Detect which cell encompasses the target text, then output its (X, Y) center coordinate. 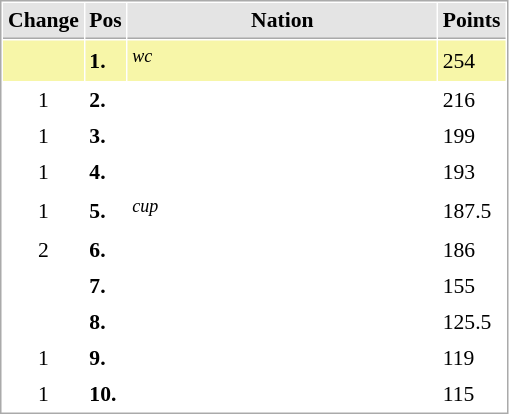
8. (106, 321)
2. (106, 99)
216 (472, 99)
199 (472, 135)
4. (106, 171)
6. (106, 249)
Change (44, 21)
9. (106, 357)
5. (106, 210)
10. (106, 393)
187.5 (472, 210)
Nation (282, 21)
cup (282, 210)
Points (472, 21)
193 (472, 171)
1. (106, 60)
wc (282, 60)
115 (472, 393)
Pos (106, 21)
3. (106, 135)
125.5 (472, 321)
186 (472, 249)
119 (472, 357)
254 (472, 60)
7. (106, 285)
155 (472, 285)
2 (44, 249)
